From the cell containing the given text, extract its center point as [X, Y] coordinate. 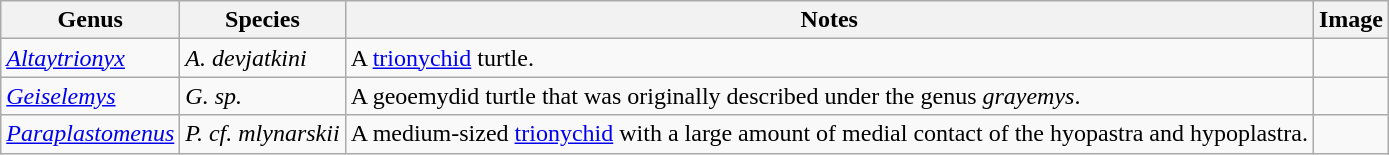
A geoemydid turtle that was originally described under the genus grayemys. [829, 96]
Geiselemys [90, 96]
Altaytrionyx [90, 58]
Genus [90, 20]
Species [262, 20]
A. devjatkini [262, 58]
G. sp. [262, 96]
A medium-sized trionychid with a large amount of medial contact of the hyopastra and hypoplastra. [829, 134]
Notes [829, 20]
A trionychid turtle. [829, 58]
Image [1350, 20]
P. cf. mlynarskii [262, 134]
Paraplastomenus [90, 134]
